Return (X, Y) of the center of cell containing provided text 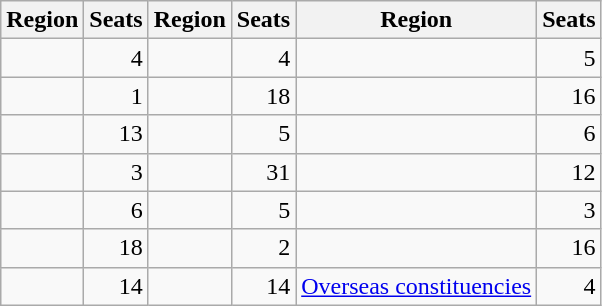
13 (116, 134)
2 (263, 248)
1 (116, 96)
12 (569, 172)
31 (263, 172)
Overseas constituencies (416, 286)
